Capture the cell that displays the provided text and extract its (X, Y) central coordinate. 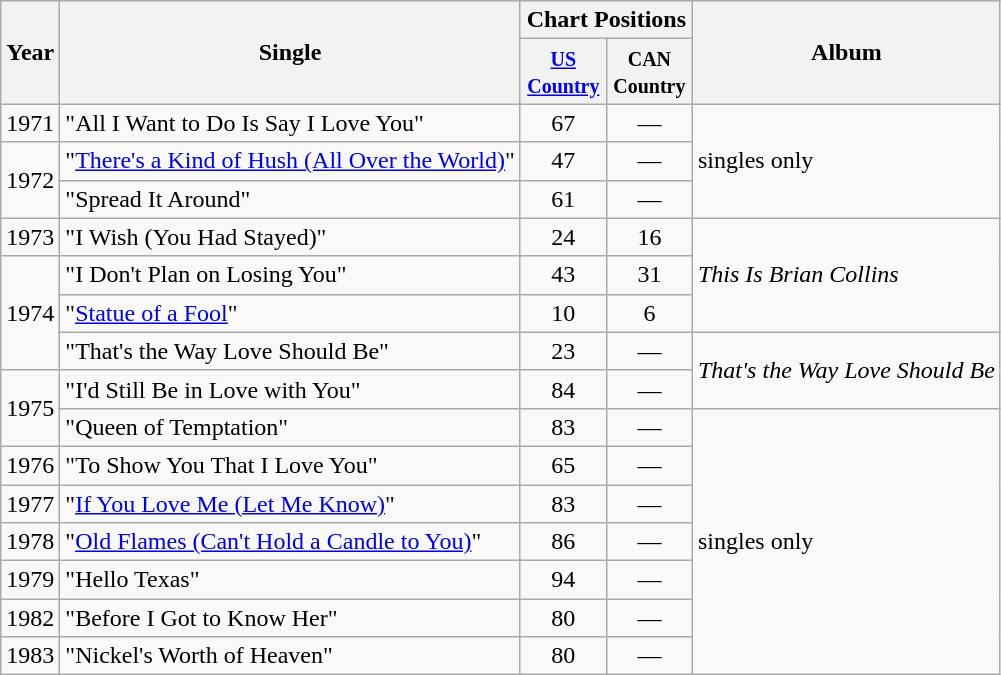
"Hello Texas" (290, 580)
Year (30, 52)
1979 (30, 580)
Single (290, 52)
"If You Love Me (Let Me Know)" (290, 503)
61 (563, 199)
CAN Country (649, 72)
24 (563, 237)
1974 (30, 313)
16 (649, 237)
"Old Flames (Can't Hold a Candle to You)" (290, 542)
86 (563, 542)
10 (563, 313)
"All I Want to Do Is Say I Love You" (290, 123)
1976 (30, 465)
43 (563, 275)
"I Wish (You Had Stayed)" (290, 237)
US Country (563, 72)
1975 (30, 408)
"Before I Got to Know Her" (290, 618)
"Statue of a Fool" (290, 313)
"I Don't Plan on Losing You" (290, 275)
84 (563, 389)
1971 (30, 123)
31 (649, 275)
1983 (30, 656)
"That's the Way Love Should Be" (290, 351)
"Queen of Temptation" (290, 427)
This Is Brian Collins (846, 275)
1977 (30, 503)
"There's a Kind of Hush (All Over the World)" (290, 161)
47 (563, 161)
"To Show You That I Love You" (290, 465)
65 (563, 465)
23 (563, 351)
That's the Way Love Should Be (846, 370)
"Spread It Around" (290, 199)
67 (563, 123)
1982 (30, 618)
6 (649, 313)
1978 (30, 542)
Album (846, 52)
"Nickel's Worth of Heaven" (290, 656)
Chart Positions (606, 20)
1973 (30, 237)
1972 (30, 180)
94 (563, 580)
"I'd Still Be in Love with You" (290, 389)
